Find where the given text appears and provide that cell's center as (x, y) coordinate. 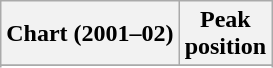
Chart (2001–02) (90, 34)
Peakposition (225, 34)
